Detect which cell encompasses the target text, then output its [x, y] center coordinate. 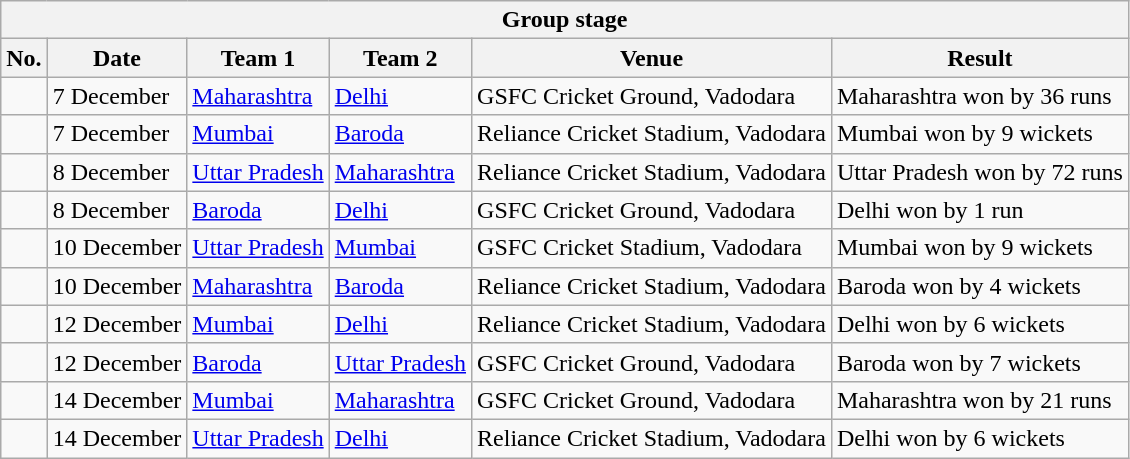
Group stage [565, 20]
GSFC Cricket Stadium, Vadodara [652, 248]
Uttar Pradesh won by 72 runs [980, 172]
Delhi won by 1 run [980, 210]
Date [117, 58]
Baroda won by 4 wickets [980, 286]
Team 1 [258, 58]
Maharashtra won by 21 runs [980, 400]
Venue [652, 58]
Team 2 [400, 58]
Baroda won by 7 wickets [980, 362]
Maharashtra won by 36 runs [980, 96]
Result [980, 58]
No. [24, 58]
